Identify which cell holds the provided text, then report its [X, Y] central coordinate. 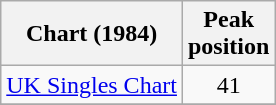
Peakposition [228, 34]
UK Singles Chart [92, 85]
41 [228, 85]
Chart (1984) [92, 34]
